Pinpoint the cell where the given text exists, returning its [x, y] midpoint coordinate. 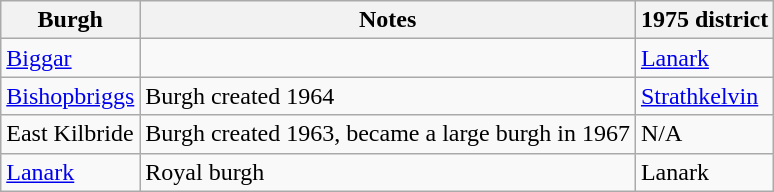
Burgh [70, 20]
Burgh created 1964 [388, 96]
Strathkelvin [704, 96]
Biggar [70, 58]
Burgh created 1963, became a large burgh in 1967 [388, 134]
1975 district [704, 20]
Bishopbriggs [70, 96]
N/A [704, 134]
Royal burgh [388, 172]
Notes [388, 20]
East Kilbride [70, 134]
